For the text-containing cell, return its midpoint in [X, Y] coordinate format. 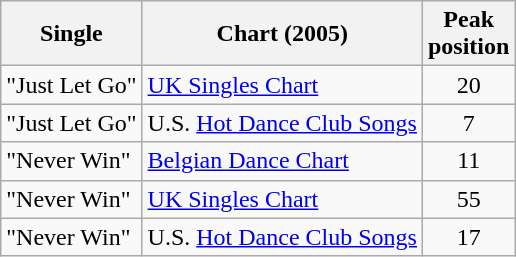
17 [468, 237]
55 [468, 199]
11 [468, 161]
Peakposition [468, 34]
Belgian Dance Chart [282, 161]
20 [468, 85]
Chart (2005) [282, 34]
7 [468, 123]
Single [72, 34]
